Find where the given text appears and provide that cell's center as (X, Y) coordinate. 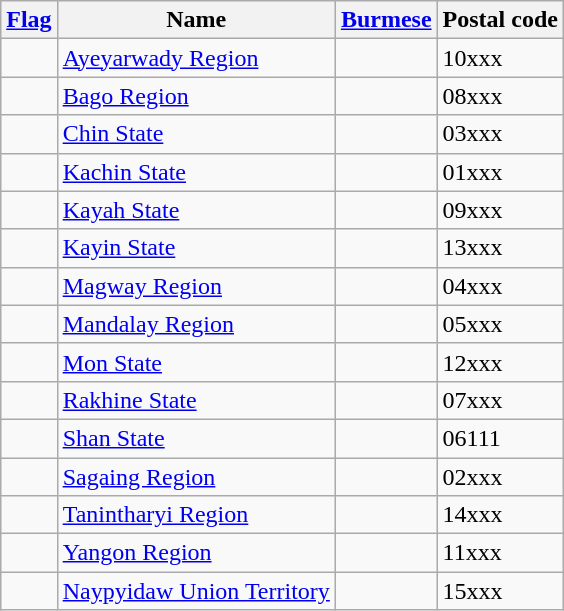
03xxx (500, 134)
11xxx (500, 553)
Ayeyarwady Region (196, 58)
07xxx (500, 400)
Name (196, 20)
Flag (29, 20)
08xxx (500, 96)
Chin State (196, 134)
15xxx (500, 591)
02xxx (500, 477)
Kachin State (196, 172)
06111 (500, 438)
Kayah State (196, 210)
Tanintharyi Region (196, 515)
13xxx (500, 248)
Burmese (386, 20)
Magway Region (196, 286)
14xxx (500, 515)
05xxx (500, 324)
Mon State (196, 362)
09xxx (500, 210)
10xxx (500, 58)
12xxx (500, 362)
Sagaing Region (196, 477)
Postal code (500, 20)
Rakhine State (196, 400)
Shan State (196, 438)
Kayin State (196, 248)
Bago Region (196, 96)
01xxx (500, 172)
Yangon Region (196, 553)
Naypyidaw Union Territory (196, 591)
04xxx (500, 286)
Mandalay Region (196, 324)
